Return the [X, Y] coordinate for the center point of the cell that contains the specified text.  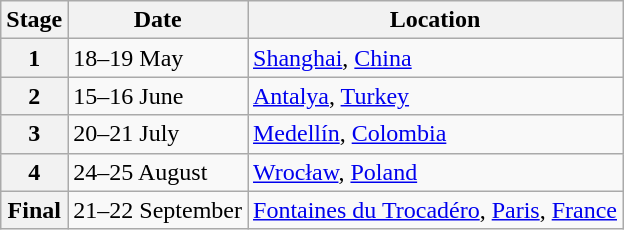
Date [158, 20]
Wrocław, Poland [436, 172]
15–16 June [158, 96]
2 [34, 96]
Shanghai, China [436, 58]
21–22 September [158, 210]
Fontaines du Trocadéro, Paris, France [436, 210]
24–25 August [158, 172]
3 [34, 134]
Final [34, 210]
Antalya, Turkey [436, 96]
Stage [34, 20]
20–21 July [158, 134]
1 [34, 58]
Medellín, Colombia [436, 134]
4 [34, 172]
18–19 May [158, 58]
Location [436, 20]
